Determine the [X, Y] coordinate at the center of the cell enclosing the given text.  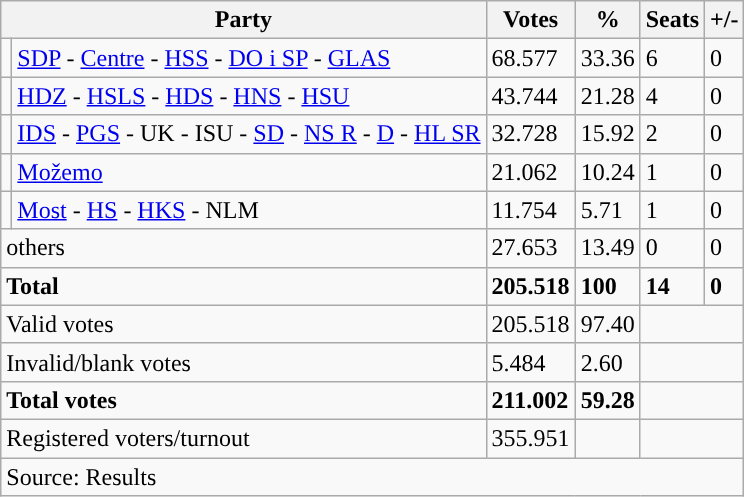
355.951 [530, 438]
Možemo [249, 172]
97.40 [608, 324]
14 [672, 286]
100 [608, 286]
Total [244, 286]
2 [672, 134]
6 [672, 58]
Registered voters/turnout [244, 438]
Total votes [244, 400]
+/- [724, 20]
5.484 [530, 362]
68.577 [530, 58]
59.28 [608, 400]
21.28 [608, 96]
% [608, 20]
21.062 [530, 172]
Votes [530, 20]
43.744 [530, 96]
Seats [672, 20]
Most - HS - HKS - NLM [249, 210]
SDP - Centre - HSS - DO i SP - GLAS [249, 58]
5.71 [608, 210]
211.002 [530, 400]
27.653 [530, 248]
Source: Results [372, 477]
10.24 [608, 172]
others [244, 248]
Party [244, 20]
4 [672, 96]
Invalid/blank votes [244, 362]
32.728 [530, 134]
HDZ - HSLS - HDS - HNS - HSU [249, 96]
2.60 [608, 362]
15.92 [608, 134]
IDS - PGS - UK - ISU - SD - NS R - D - HL SR [249, 134]
11.754 [530, 210]
13.49 [608, 248]
33.36 [608, 58]
Valid votes [244, 324]
